Detect which cell encompasses the target text, then output its (X, Y) center coordinate. 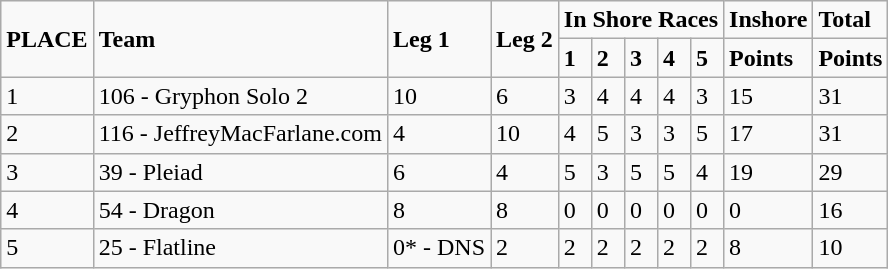
In Shore Races (640, 20)
25 - Flatline (240, 248)
39 - Pleiad (240, 172)
Leg 1 (438, 39)
Total (850, 20)
54 - Dragon (240, 210)
15 (768, 96)
Team (240, 39)
16 (850, 210)
17 (768, 134)
116 - JeffreyMacFarlane.com (240, 134)
0* - DNS (438, 248)
PLACE (47, 39)
19 (768, 172)
Inshore (768, 20)
Leg 2 (525, 39)
29 (850, 172)
106 - Gryphon Solo 2 (240, 96)
